Capture the cell that displays the provided text and extract its (X, Y) central coordinate. 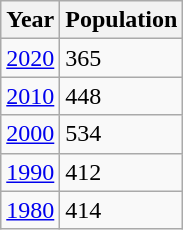
2020 (30, 58)
414 (122, 210)
2000 (30, 134)
412 (122, 172)
Year (30, 20)
Population (122, 20)
1980 (30, 210)
2010 (30, 96)
534 (122, 134)
365 (122, 58)
1990 (30, 172)
448 (122, 96)
